Identify which cell holds the provided text, then report its (x, y) central coordinate. 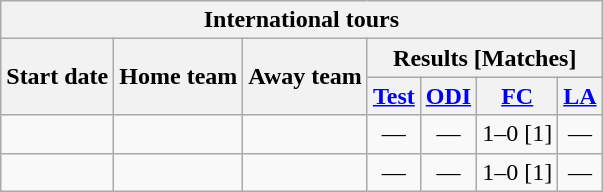
Away team (306, 77)
FC (518, 96)
International tours (302, 20)
Results [Matches] (484, 58)
Test (394, 96)
Home team (178, 77)
ODI (448, 96)
Start date (58, 77)
LA (580, 96)
